Locate the cell with the specified text and output its (x, y) center coordinate. 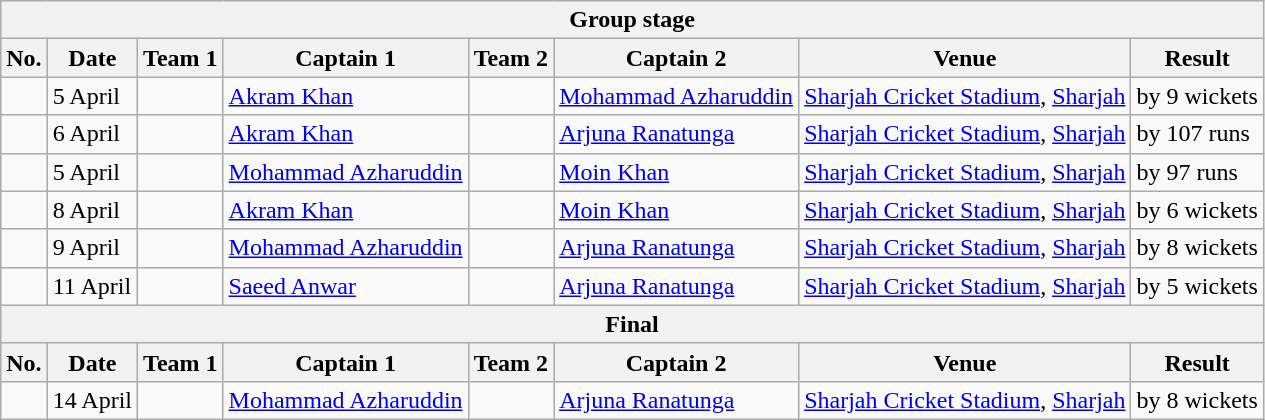
Final (632, 324)
by 9 wickets (1197, 96)
Saeed Anwar (346, 286)
8 April (92, 210)
by 97 runs (1197, 172)
by 5 wickets (1197, 286)
by 107 runs (1197, 134)
by 6 wickets (1197, 210)
6 April (92, 134)
9 April (92, 248)
Group stage (632, 20)
11 April (92, 286)
14 April (92, 400)
